Find where the given text appears and provide that cell's center as (x, y) coordinate. 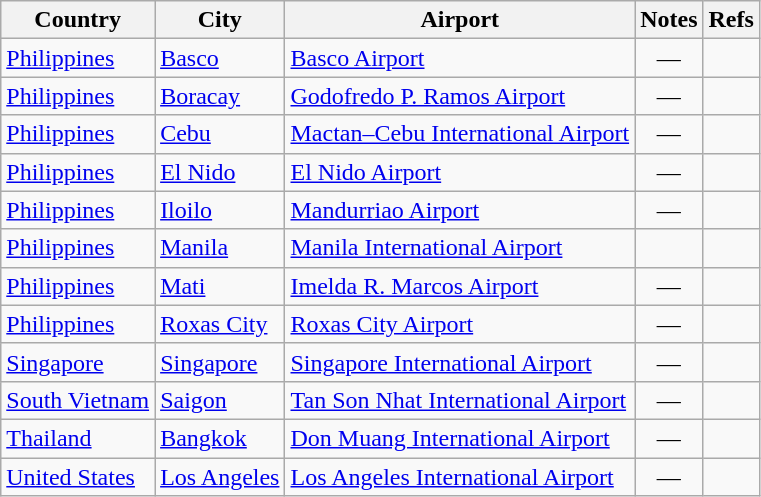
Mati (220, 286)
Thailand (78, 438)
Refs (731, 20)
City (220, 20)
Mandurriao Airport (460, 210)
South Vietnam (78, 400)
El Nido (220, 172)
Manila International Airport (460, 248)
Country (78, 20)
Los Angeles (220, 477)
Godofredo P. Ramos Airport (460, 96)
El Nido Airport (460, 172)
Mactan–Cebu International Airport (460, 134)
Manila (220, 248)
Bangkok (220, 438)
Basco Airport (460, 58)
Los Angeles International Airport (460, 477)
Imelda R. Marcos Airport (460, 286)
Roxas City Airport (460, 324)
Notes (669, 20)
Airport (460, 20)
Roxas City (220, 324)
Don Muang International Airport (460, 438)
Iloilo (220, 210)
Cebu (220, 134)
Tan Son Nhat International Airport (460, 400)
United States (78, 477)
Boracay (220, 96)
Basco (220, 58)
Singapore International Airport (460, 362)
Saigon (220, 400)
